Find where the given text appears and provide that cell's center as (x, y) coordinate. 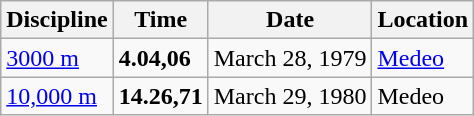
Date (290, 20)
Discipline (57, 20)
14.26,71 (160, 96)
10,000 m (57, 96)
3000 m (57, 58)
March 29, 1980 (290, 96)
4.04,06 (160, 58)
Time (160, 20)
March 28, 1979 (290, 58)
Location (423, 20)
